Search for the cell housing the specified text and yield its (x, y) center coordinate. 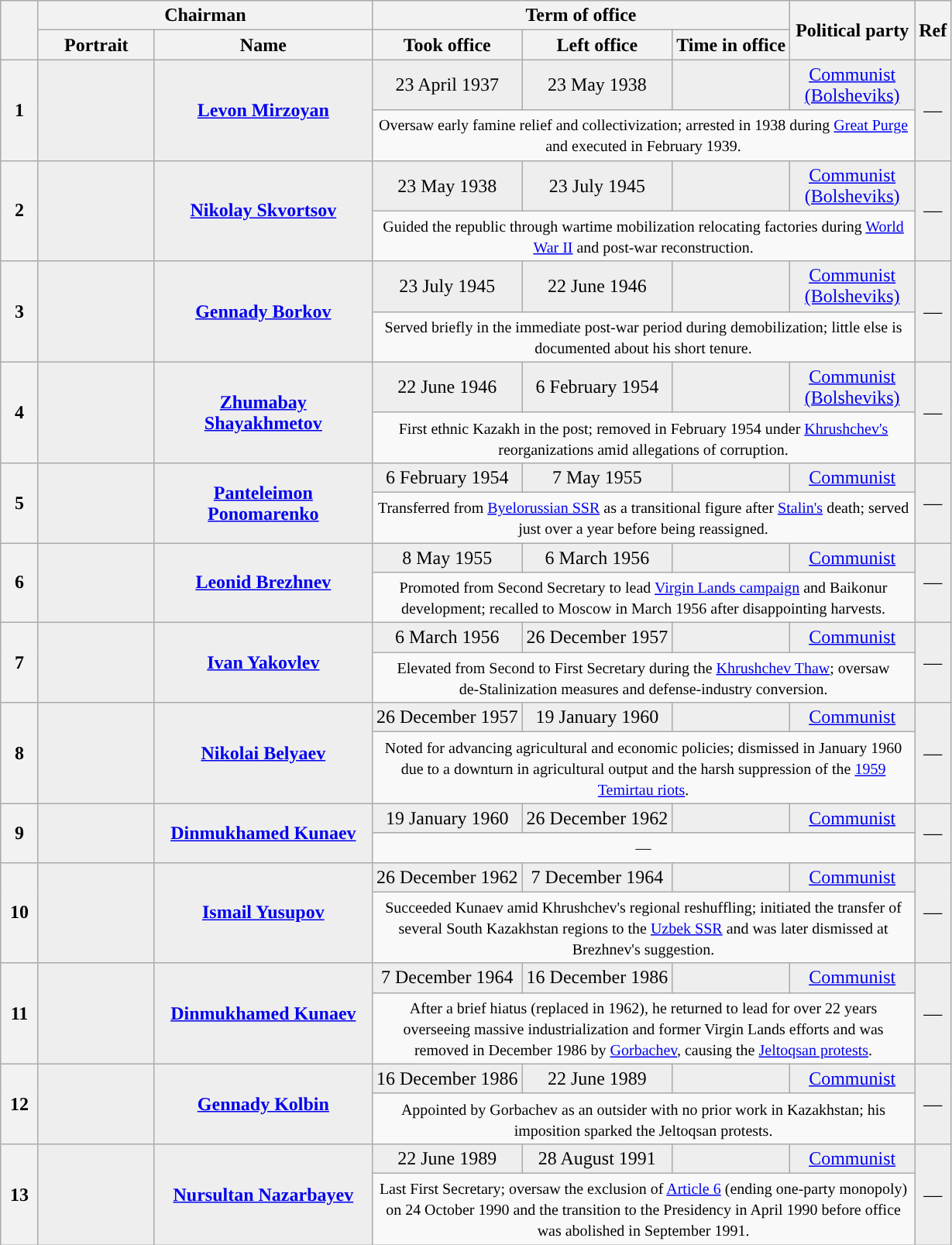
Portrait (96, 45)
Promoted from Second Secretary to lead Virgin Lands campaign and Baikonur development; recalled to Moscow in March 1956 after disappointing harvests. (643, 598)
Chairman (204, 15)
Nikolai Belyaev (263, 753)
7 May 1955 (597, 477)
Political party (852, 30)
28 August 1991 (597, 1158)
13 (20, 1194)
Panteleimon Ponomarenko (263, 502)
Ivan Yakovlev (263, 663)
6 (20, 583)
Term of office (581, 15)
Levon Mirzoyan (263, 110)
1 (20, 110)
Nikolay Skvortsov (263, 211)
11 (20, 1013)
Elevated from Second to First Secretary during the Khrushchev Thaw; oversaw de‑Stalinization measures and defense‑industry conversion. (643, 677)
Left office (597, 45)
Time in office (731, 45)
Guided the republic through wartime mobilization relocating factories during World War II and post‑war reconstruction. (643, 236)
Transferred from Byelorussian SSR as a transitional figure after Stalin's death; served just over a year before being reassigned. (643, 518)
Oversaw early famine relief and collectivization; arrested in 1938 during Great Purge and executed in February 1939. (643, 135)
Zhumabay Shayakhmetov (263, 412)
5 (20, 502)
7 (20, 663)
Gennady Kolbin (263, 1103)
8 (20, 753)
9 (20, 833)
4 (20, 412)
Gennady Borkov (263, 311)
Nursultan Nazarbayev (263, 1194)
3 (20, 311)
Took office (447, 45)
10 (20, 913)
Ismail Yusupov (263, 913)
First ethnic Kazakh in the post; removed in February 1954 under Khrushchev's reorganizations amid allegations of corruption. (643, 437)
Leonid Brezhnev (263, 583)
23 April 1937 (447, 85)
Served briefly in the immediate post‑war period during demobilization; little else is documented about his short tenure. (643, 336)
2 (20, 211)
Appointed by Gorbachev as an outsider with no prior work in Kazakhstan; his imposition sparked the Jeltoqsan protests. (643, 1119)
Name (263, 45)
12 (20, 1103)
Ref (933, 30)
8 May 1955 (447, 557)
